Provide the (x, y) coordinate of the cell's center where the given text is located.  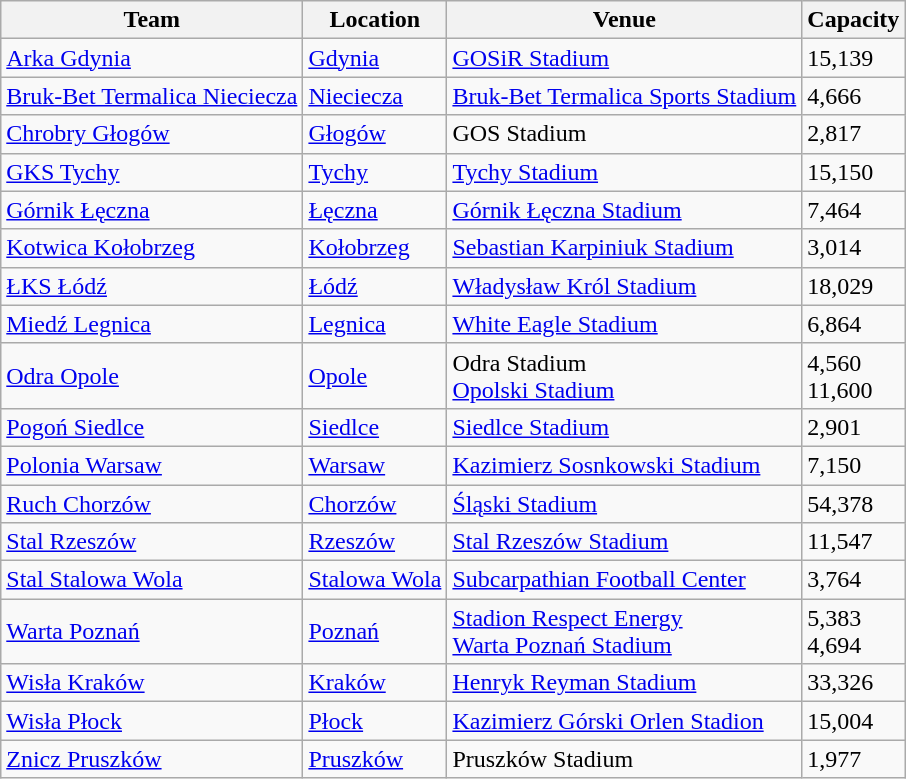
Nieciecza (375, 96)
Pogoń Siedlce (152, 427)
Odra StadiumOpolski Stadium (624, 376)
Łęczna (375, 210)
Warsaw (375, 465)
ŁKS Łódź (152, 286)
4,56011,600 (854, 376)
Opole (375, 376)
GKS Tychy (152, 172)
Stadion Respect EnergyWarta Poznań Stadium (624, 632)
GOS Stadium (624, 134)
54,378 (854, 503)
Stal Stalowa Wola (152, 580)
Władysław Król Stadium (624, 286)
15,139 (854, 58)
15,150 (854, 172)
Sebastian Karpiniuk Stadium (624, 248)
Location (375, 20)
3,014 (854, 248)
Kazimierz Sosnkowski Stadium (624, 465)
Głogów (375, 134)
Siedlce Stadium (624, 427)
Ruch Chorzów (152, 503)
Miedź Legnica (152, 324)
Legnica (375, 324)
Znicz Pruszków (152, 759)
Górnik Łęczna Stadium (624, 210)
18,029 (854, 286)
33,326 (854, 683)
Wisła Kraków (152, 683)
Śląski Stadium (624, 503)
7,464 (854, 210)
Płock (375, 721)
5,3834,694 (854, 632)
Górnik Łęczna (152, 210)
Kazimierz Górski Orlen Stadion (624, 721)
2,817 (854, 134)
Pruszków (375, 759)
Kołobrzeg (375, 248)
Tychy Stadium (624, 172)
1,977 (854, 759)
Warta Poznań (152, 632)
Bruk-Bet Termalica Nieciecza (152, 96)
Arka Gdynia (152, 58)
2,901 (854, 427)
Capacity (854, 20)
Henryk Reyman Stadium (624, 683)
4,666 (854, 96)
Poznań (375, 632)
Stal Rzeszów (152, 542)
Pruszków Stadium (624, 759)
Stal Rzeszów Stadium (624, 542)
Tychy (375, 172)
Polonia Warsaw (152, 465)
Łódź (375, 286)
Subcarpathian Football Center (624, 580)
Bruk-Bet Termalica Sports Stadium (624, 96)
Chorzów (375, 503)
Siedlce (375, 427)
11,547 (854, 542)
Wisła Płock (152, 721)
6,864 (854, 324)
Odra Opole (152, 376)
GOSiR Stadium (624, 58)
Stalowa Wola (375, 580)
Venue (624, 20)
Kraków (375, 683)
Gdynia (375, 58)
3,764 (854, 580)
Kotwica Kołobrzeg (152, 248)
Team (152, 20)
Chrobry Głogów (152, 134)
15,004 (854, 721)
Rzeszów (375, 542)
White Eagle Stadium (624, 324)
7,150 (854, 465)
